Pinpoint the cell where the given text exists, returning its (x, y) midpoint coordinate. 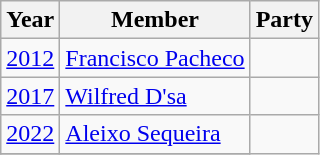
Wilfred D'sa (155, 96)
Party (284, 20)
2022 (30, 134)
Year (30, 20)
2012 (30, 58)
Francisco Pacheco (155, 58)
2017 (30, 96)
Aleixo Sequeira (155, 134)
Member (155, 20)
